Extract the (x, y) coordinate from the center of the cell holding the provided text.  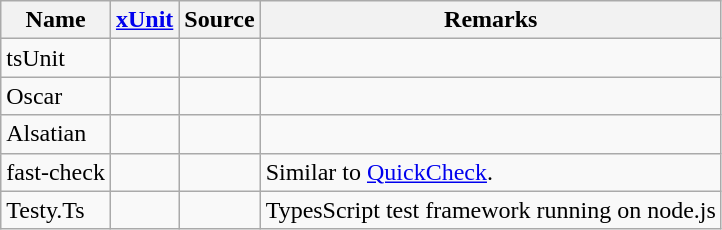
Alsatian (56, 134)
Testy.Ts (56, 210)
Similar to QuickCheck. (490, 172)
Remarks (490, 20)
Source (220, 20)
tsUnit (56, 58)
TypesScript test framework running on node.js (490, 210)
Oscar (56, 96)
fast-check (56, 172)
xUnit (144, 20)
Name (56, 20)
